Pinpoint the cell where the given text exists, returning its [X, Y] midpoint coordinate. 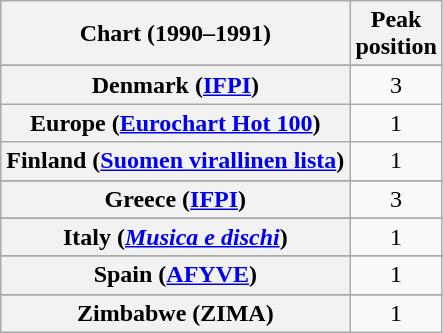
Greece (IFPI) [176, 199]
Denmark (IFPI) [176, 85]
Peakposition [396, 34]
Italy (Musica e dischi) [176, 237]
Chart (1990–1991) [176, 34]
Zimbabwe (ZIMA) [176, 313]
Spain (AFYVE) [176, 275]
Europe (Eurochart Hot 100) [176, 123]
Finland (Suomen virallinen lista) [176, 161]
